Determine the [x, y] coordinate at the center of the cell enclosing the given text.  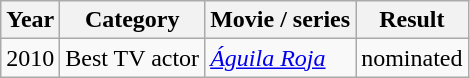
nominated [412, 58]
Category [132, 20]
Águila Roja [280, 58]
Movie / series [280, 20]
Year [30, 20]
2010 [30, 58]
Best TV actor [132, 58]
Result [412, 20]
